Pinpoint the cell where the given text exists, returning its [x, y] midpoint coordinate. 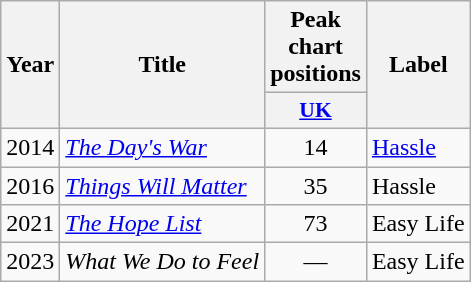
2016 [30, 185]
35 [316, 185]
2014 [30, 147]
The Day's War [162, 147]
— [316, 262]
Year [30, 65]
Title [162, 65]
73 [316, 224]
2023 [30, 262]
Things Will Matter [162, 185]
Label [418, 65]
14 [316, 147]
2021 [30, 224]
What We Do to Feel [162, 262]
UK [316, 111]
The Hope List [162, 224]
Peak chart positions [316, 47]
